For the text-containing cell, return its midpoint in (x, y) coordinate format. 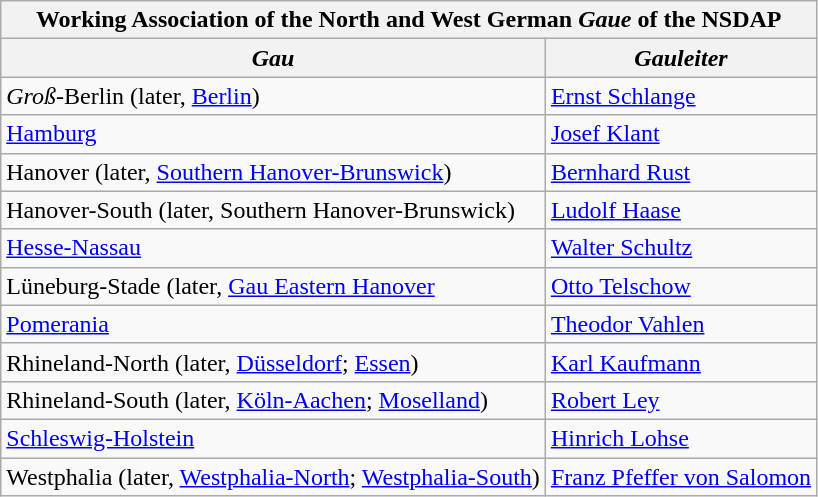
Westphalia (later, Westphalia-North; Westphalia-South) (274, 477)
Pomerania (274, 324)
Schleswig-Holstein (274, 438)
Franz Pfeffer von Salomon (680, 477)
Hanover (later, Southern Hanover-Brunswick) (274, 172)
Hanover-South (later, Southern Hanover-Brunswick) (274, 210)
Working Association of the North and West German Gaue of the NSDAP (409, 20)
Karl Kaufmann (680, 362)
Josef Klant (680, 134)
Hamburg (274, 134)
Otto Telschow (680, 286)
Walter Schultz (680, 248)
Lüneburg-Stade (later, Gau Eastern Hanover (274, 286)
Hinrich Lohse (680, 438)
Groß-Berlin (later, Berlin) (274, 96)
Robert Ley (680, 400)
Theodor Vahlen (680, 324)
Hesse-Nassau (274, 248)
Gauleiter (680, 58)
Bernhard Rust (680, 172)
Rhineland-North (later, Düsseldorf; Essen) (274, 362)
Ernst Schlange (680, 96)
Gau (274, 58)
Ludolf Haase (680, 210)
Rhineland-South (later, Köln-Aachen; Moselland) (274, 400)
